Pinpoint the cell where the given text exists, returning its [x, y] midpoint coordinate. 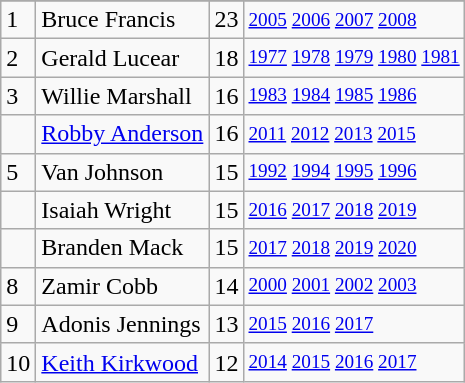
Gerald Lucear [122, 58]
2014 2015 2016 2017 [354, 362]
2016 2017 2018 2019 [354, 210]
12 [226, 362]
Willie Marshall [122, 96]
Keith Kirkwood [122, 362]
2 [18, 58]
3 [18, 96]
14 [226, 286]
Branden Mack [122, 248]
Isaiah Wright [122, 210]
18 [226, 58]
2005 2006 2007 2008 [354, 20]
9 [18, 324]
Zamir Cobb [122, 286]
2015 2016 2017 [354, 324]
13 [226, 324]
Bruce Francis [122, 20]
1 [18, 20]
5 [18, 172]
2000 2001 2002 2003 [354, 286]
1992 1994 1995 1996 [354, 172]
Adonis Jennings [122, 324]
Van Johnson [122, 172]
2017 2018 2019 2020 [354, 248]
10 [18, 362]
1977 1978 1979 1980 1981 [354, 58]
2011 2012 2013 2015 [354, 134]
1983 1984 1985 1986 [354, 96]
8 [18, 286]
Robby Anderson [122, 134]
23 [226, 20]
